From the cell containing the given text, extract its center point as (X, Y) coordinate. 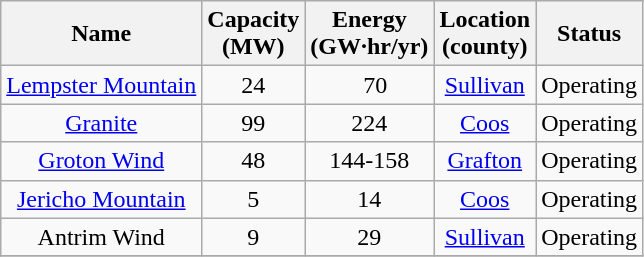
5 (254, 199)
29 (370, 237)
24 (254, 85)
Lempster Mountain (102, 85)
99 (254, 123)
Granite (102, 123)
Status (590, 34)
9 (254, 237)
48 (254, 161)
Antrim Wind (102, 237)
Jericho Mountain (102, 199)
Groton Wind (102, 161)
224 (370, 123)
Grafton (485, 161)
14 (370, 199)
Capacity (MW) (254, 34)
Location (county) (485, 34)
144-158 (370, 161)
70 (370, 85)
Name (102, 34)
Energy (GW·hr/yr) (370, 34)
